Find where the given text appears and provide that cell's center as [X, Y] coordinate. 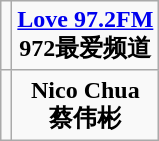
Love 97.2FM 972最爱频道 [86, 36]
Nico Chua 蔡伟彬 [86, 105]
